Provide the (x, y) coordinate of the cell's center where the given text is located.  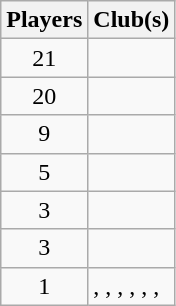
5 (44, 172)
20 (44, 96)
, , , , , , (132, 286)
Club(s) (132, 20)
21 (44, 58)
Players (44, 20)
9 (44, 134)
1 (44, 286)
